Return (X, Y) of the center of cell containing provided text 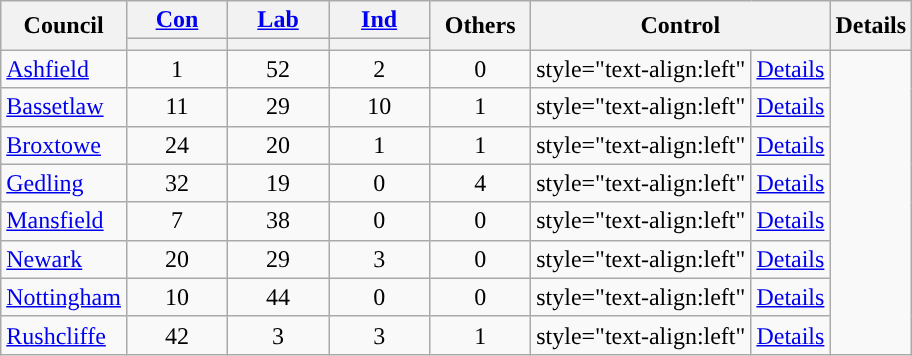
Mansfield (64, 221)
4 (480, 183)
38 (278, 221)
Ashfield (64, 69)
52 (278, 69)
19 (278, 183)
Council (64, 26)
Broxtowe (64, 145)
42 (176, 335)
2 (380, 69)
44 (278, 297)
Ind (380, 20)
Bassetlaw (64, 107)
32 (176, 183)
Newark (64, 259)
Nottingham (64, 297)
11 (176, 107)
Gedling (64, 183)
Others (480, 26)
24 (176, 145)
Control (680, 26)
Rushcliffe (64, 335)
Lab (278, 20)
Con (176, 20)
7 (176, 221)
